Determine the [x, y] coordinate at the center of the cell enclosing the given text.  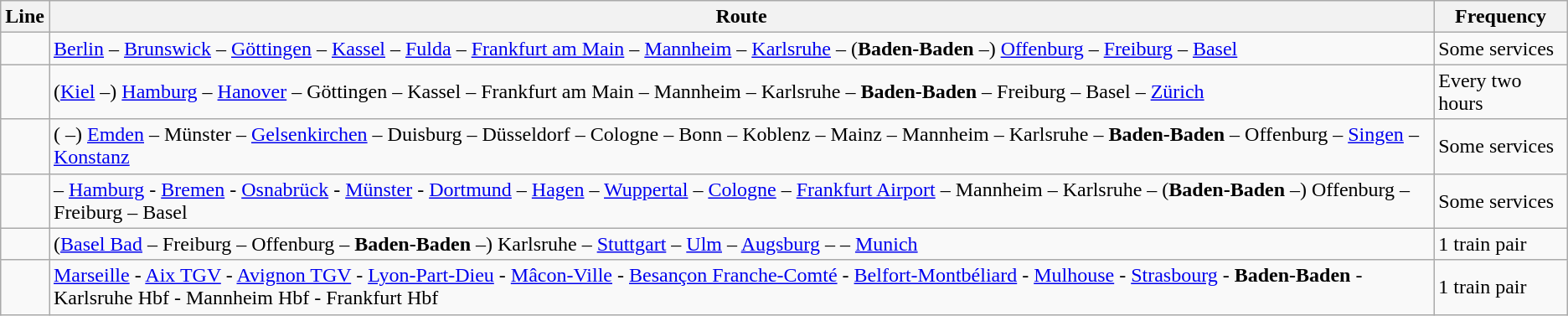
(Basel Bad – Freiburg – Offenburg – Baden-Baden –) Karlsruhe – Stuttgart – Ulm – Augsburg – – Munich [740, 244]
Line [25, 17]
(Kiel –) Hamburg – Hanover – Göttingen – Kassel – Frankfurt am Main – Mannheim – Karlsruhe – Baden-Baden – Freiburg – Basel – Zürich [740, 92]
Berlin – Brunswick – Göttingen – Kassel – Fulda – Frankfurt am Main – Mannheim – Karlsruhe – (Baden-Baden –) Offenburg – Freiburg – Basel [740, 49]
Route [740, 17]
Every two hours [1501, 92]
Frequency [1501, 17]
